Output the (x, y) coordinate of the center of the cell containing the given text.  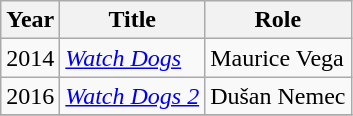
Role (278, 20)
Title (132, 20)
2014 (30, 58)
Year (30, 20)
Watch Dogs (132, 58)
Dušan Nemec (278, 96)
2016 (30, 96)
Maurice Vega (278, 58)
Watch Dogs 2 (132, 96)
